Capture the cell that displays the provided text and extract its (x, y) central coordinate. 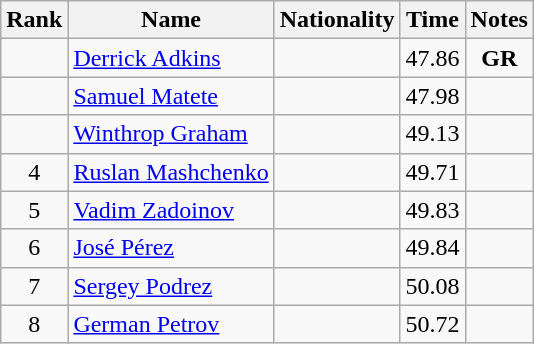
49.13 (432, 134)
Winthrop Graham (171, 134)
Ruslan Mashchenko (171, 172)
Sergey Podrez (171, 286)
Rank (34, 20)
Name (171, 20)
8 (34, 324)
47.98 (432, 96)
49.71 (432, 172)
Notes (499, 20)
7 (34, 286)
49.83 (432, 210)
Vadim Zadoinov (171, 210)
Nationality (337, 20)
GR (499, 58)
Time (432, 20)
6 (34, 248)
49.84 (432, 248)
German Petrov (171, 324)
5 (34, 210)
José Pérez (171, 248)
50.08 (432, 286)
47.86 (432, 58)
Samuel Matete (171, 96)
50.72 (432, 324)
4 (34, 172)
Derrick Adkins (171, 58)
